Return the [x, y] coordinate for the center point of the cell that contains the specified text.  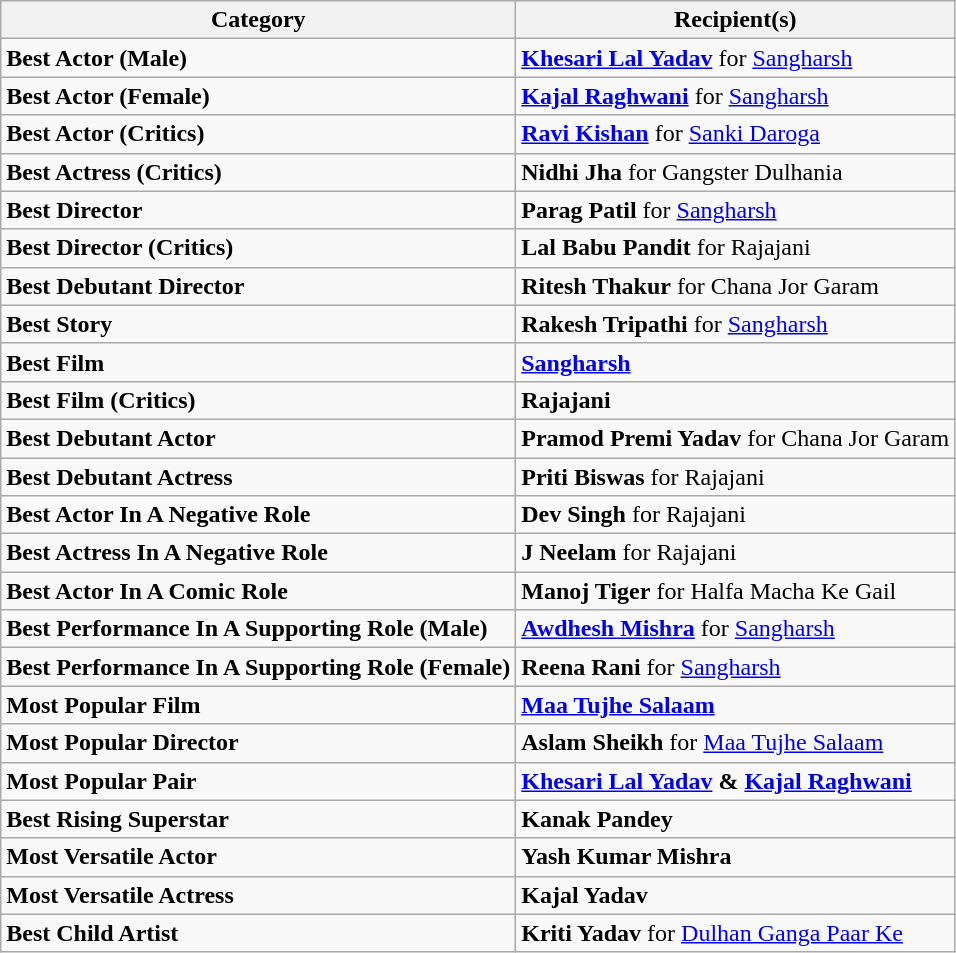
Best Director [258, 210]
Maa Tujhe Salaam [736, 705]
Khesari Lal Yadav & Kajal Raghwani [736, 781]
Best Rising Superstar [258, 819]
Most Versatile Actor [258, 857]
Aslam Sheikh for Maa Tujhe Salaam [736, 743]
J Neelam for Rajajani [736, 553]
Lal Babu Pandit for Rajajani [736, 248]
Best Actor In A Comic Role [258, 591]
Best Actress In A Negative Role [258, 553]
Reena Rani for Sangharsh [736, 667]
Best Actor (Female) [258, 96]
Most Popular Film [258, 705]
Parag Patil for Sangharsh [736, 210]
Most Versatile Actress [258, 895]
Best Debutant Director [258, 286]
Best Performance In A Supporting Role (Male) [258, 629]
Most Popular Director [258, 743]
Best Debutant Actor [258, 438]
Ravi Kishan for Sanki Daroga [736, 134]
Kriti Yadav for Dulhan Ganga Paar Ke [736, 933]
Manoj Tiger for Halfa Macha Ke Gail [736, 591]
Best Actor (Critics) [258, 134]
Best Director (Critics) [258, 248]
Kajal Yadav [736, 895]
Most Popular Pair [258, 781]
Awdhesh Mishra for Sangharsh [736, 629]
Best Actress (Critics) [258, 172]
Rajajani [736, 400]
Best Story [258, 324]
Best Actor In A Negative Role [258, 515]
Ritesh Thakur for Chana Jor Garam [736, 286]
Khesari Lal Yadav for Sangharsh [736, 58]
Best Film (Critics) [258, 400]
Priti Biswas for Rajajani [736, 477]
Nidhi Jha for Gangster Dulhania [736, 172]
Category [258, 20]
Kajal Raghwani for Sangharsh [736, 96]
Dev Singh for Rajajani [736, 515]
Rakesh Tripathi for Sangharsh [736, 324]
Best Debutant Actress [258, 477]
Recipient(s) [736, 20]
Kanak Pandey [736, 819]
Best Film [258, 362]
Best Performance In A Supporting Role (Female) [258, 667]
Pramod Premi Yadav for Chana Jor Garam [736, 438]
Yash Kumar Mishra [736, 857]
Best Child Artist [258, 933]
Best Actor (Male) [258, 58]
Sangharsh [736, 362]
